Search for the cell housing the specified text and yield its [X, Y] center coordinate. 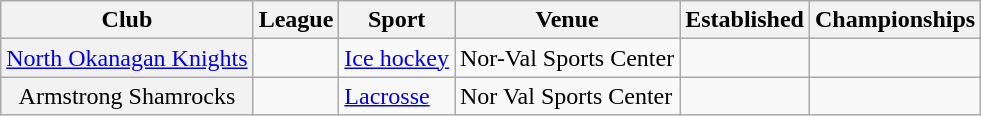
Lacrosse [397, 96]
Nor Val Sports Center [566, 96]
Established [745, 20]
Venue [566, 20]
Club [127, 20]
Nor-Val Sports Center [566, 58]
Championships [894, 20]
North Okanagan Knights [127, 58]
League [296, 20]
Armstrong Shamrocks [127, 96]
Sport [397, 20]
Ice hockey [397, 58]
